Capture the cell that displays the provided text and extract its (x, y) central coordinate. 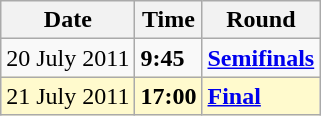
20 July 2011 (68, 58)
17:00 (168, 96)
Semifinals (261, 58)
9:45 (168, 58)
Date (68, 20)
21 July 2011 (68, 96)
Time (168, 20)
Round (261, 20)
Final (261, 96)
